Identify which cell holds the provided text, then report its (x, y) central coordinate. 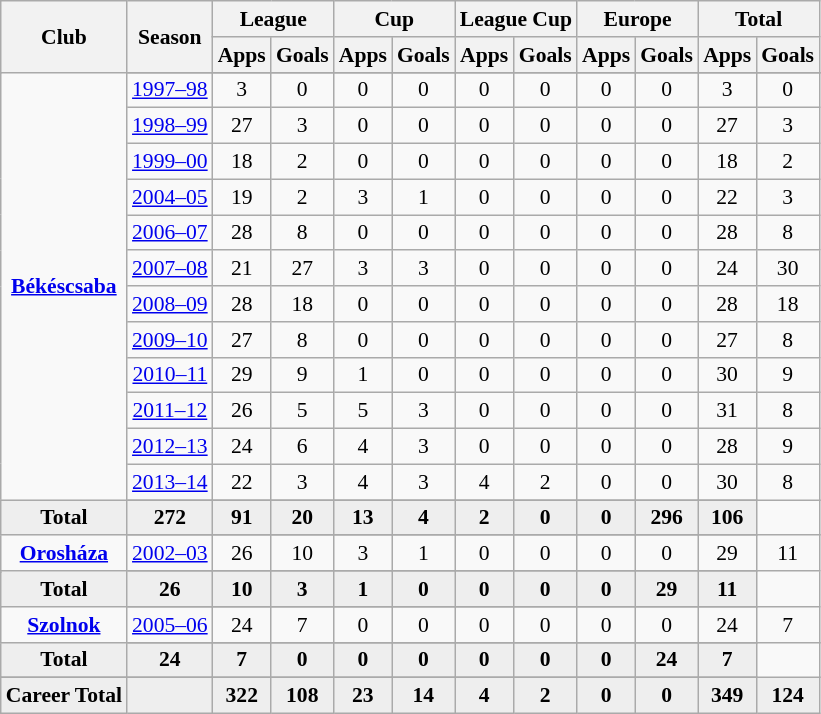
2005–06 (170, 625)
1997–98 (170, 90)
14 (424, 696)
272 (170, 518)
League (274, 19)
1998–99 (170, 126)
31 (727, 411)
2008–09 (170, 304)
322 (242, 696)
2004–05 (170, 197)
Club (64, 36)
20 (302, 518)
349 (727, 696)
2011–12 (170, 411)
6 (302, 447)
2002–03 (170, 554)
Szolnok (64, 625)
108 (302, 696)
Season (170, 36)
Europe (638, 19)
296 (666, 518)
91 (242, 518)
1999–00 (170, 162)
League Cup (516, 19)
2007–08 (170, 269)
106 (727, 518)
Orosháza (64, 554)
2009–10 (170, 340)
Career Total (64, 696)
Békéscsaba (64, 286)
2006–07 (170, 233)
21 (242, 269)
2012–13 (170, 447)
124 (788, 696)
Cup (394, 19)
19 (242, 197)
23 (363, 696)
2010–11 (170, 375)
2013–14 (170, 482)
13 (363, 518)
